Locate the cell with the specified text and output its (x, y) center coordinate. 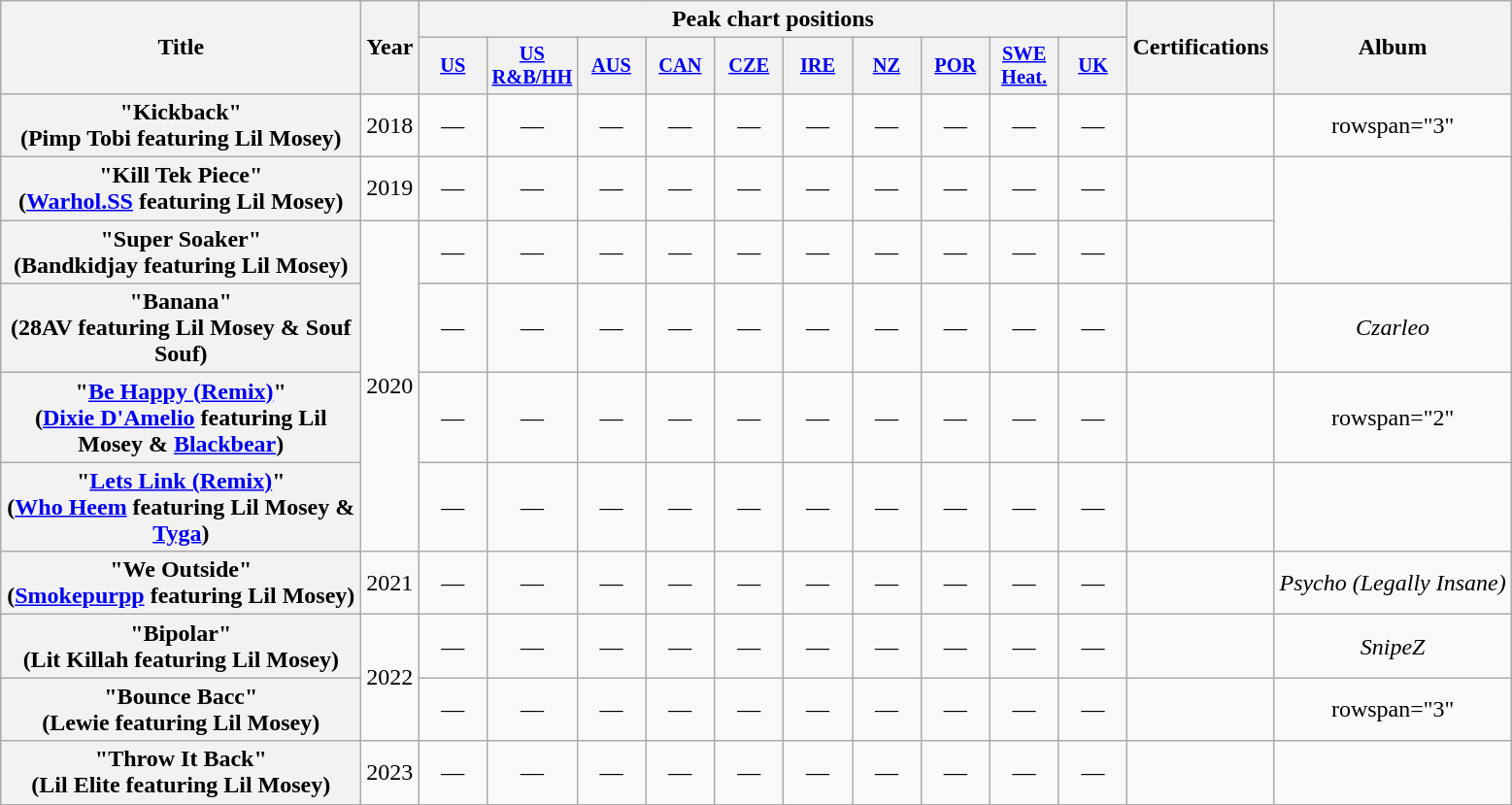
"Kickback"(Pimp Tobi featuring Lil Mosey) (181, 124)
IRE (818, 66)
rowspan="2" (1393, 418)
UK (1093, 66)
USR&B/HH (532, 66)
Title (181, 48)
2021 (390, 583)
"Super Soaker"(Bandkidjay featuring Lil Mosey) (181, 252)
Psycho (Legally Insane) (1393, 583)
Certifications (1200, 48)
2020 (390, 386)
"Lets Link (Remix)"(Who Heem featuring Lil Mosey & Tyga) (181, 507)
"We Outside"(Smokepurpp featuring Lil Mosey) (181, 583)
"Bipolar"(Lit Killah featuring Lil Mosey) (181, 647)
2023 (390, 773)
NZ (888, 66)
2019 (390, 188)
US (453, 66)
POR (956, 66)
2022 (390, 678)
SWEHeat. (1024, 66)
Year (390, 48)
Album (1393, 48)
SnipeZ (1393, 647)
"Kill Tek Piece"(Warhol.SS featuring Lil Mosey) (181, 188)
Czarleo (1393, 328)
CAN (680, 66)
"Bounce Bacc"(Lewie featuring Lil Mosey) (181, 709)
Peak chart positions (773, 19)
"Be Happy (Remix)"(Dixie D'Amelio featuring Lil Mosey & Blackbear) (181, 418)
AUS (612, 66)
"Banana"(28AV featuring Lil Mosey & Souf Souf) (181, 328)
CZE (750, 66)
2018 (390, 124)
"Throw It Back"(Lil Elite featuring Lil Mosey) (181, 773)
